Provide the [X, Y] coordinate of the cell's center where the given text is located.  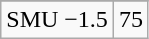
75 [130, 20]
SMU −1.5 [58, 20]
